Find where the given text appears and provide that cell's center as (x, y) coordinate. 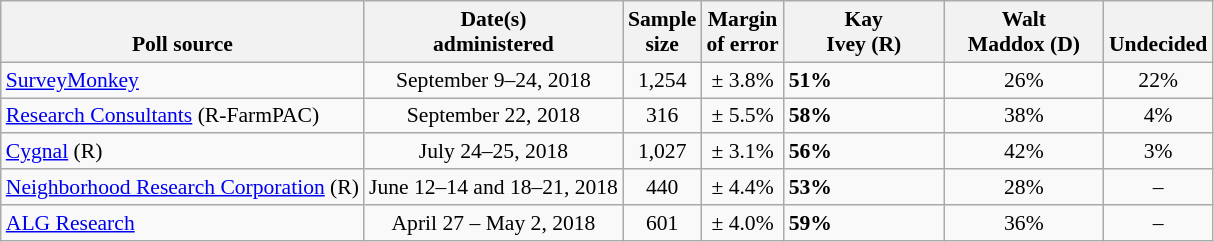
September 22, 2018 (494, 116)
Undecided (1158, 32)
Poll source (182, 32)
28% (1024, 187)
KayIvey (R) (864, 32)
Samplesize (662, 32)
June 12–14 and 18–21, 2018 (494, 187)
July 24–25, 2018 (494, 152)
± 3.1% (742, 152)
53% (864, 187)
26% (1024, 80)
440 (662, 187)
September 9–24, 2018 (494, 80)
601 (662, 223)
58% (864, 116)
36% (1024, 223)
Marginof error (742, 32)
56% (864, 152)
38% (1024, 116)
± 4.4% (742, 187)
WaltMaddox (D) (1024, 32)
Cygnal (R) (182, 152)
± 3.8% (742, 80)
1,254 (662, 80)
± 5.5% (742, 116)
42% (1024, 152)
22% (1158, 80)
Research Consultants (R-FarmPAC) (182, 116)
316 (662, 116)
± 4.0% (742, 223)
ALG Research (182, 223)
59% (864, 223)
April 27 – May 2, 2018 (494, 223)
4% (1158, 116)
Date(s)administered (494, 32)
3% (1158, 152)
1,027 (662, 152)
SurveyMonkey (182, 80)
Neighborhood Research Corporation (R) (182, 187)
51% (864, 80)
